Pinpoint the cell where the given text exists, returning its [x, y] midpoint coordinate. 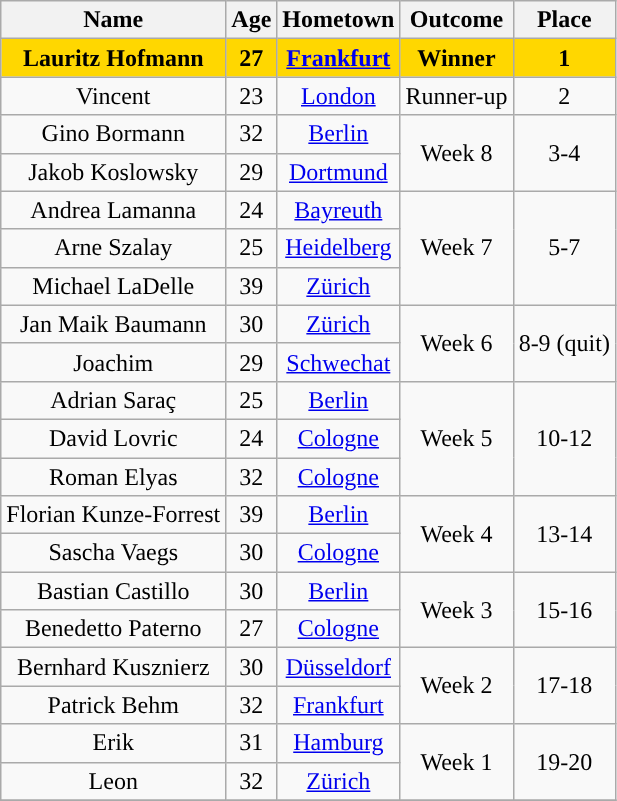
Arne Szalay [114, 248]
13-14 [564, 534]
2 [564, 96]
Age [252, 20]
31 [252, 743]
Lauritz Hofmann [114, 58]
Benedetto Paterno [114, 629]
Joachim [114, 362]
Bernhard Kusznierz [114, 667]
Erik [114, 743]
1 [564, 58]
3-4 [564, 153]
Dortmund [338, 172]
Week 1 [456, 762]
Jakob Koslowsky [114, 172]
Name [114, 20]
Hamburg [338, 743]
London [338, 96]
23 [252, 96]
Hometown [338, 20]
5-7 [564, 248]
Week 4 [456, 534]
Place [564, 20]
Week 8 [456, 153]
Bastian Castillo [114, 591]
Gino Bormann [114, 134]
Florian Kunze-Forrest [114, 515]
10-12 [564, 438]
15-16 [564, 610]
Michael LaDelle [114, 286]
Schwechat [338, 362]
David Lovric [114, 438]
Andrea Lamanna [114, 210]
17-18 [564, 686]
Adrian Saraç [114, 400]
Winner [456, 58]
Week 2 [456, 686]
Outcome [456, 20]
8-9 (quit) [564, 343]
Week 5 [456, 438]
Düsseldorf [338, 667]
Sascha Vaegs [114, 553]
Week 6 [456, 343]
Vincent [114, 96]
Leon [114, 781]
Week 7 [456, 248]
Roman Elyas [114, 477]
Runner-up [456, 96]
Jan Maik Baumann [114, 324]
Heidelberg [338, 248]
19-20 [564, 762]
Week 3 [456, 610]
Patrick Behm [114, 705]
Bayreuth [338, 210]
